Return the (X, Y) coordinate for the center point of the cell that contains the specified text.  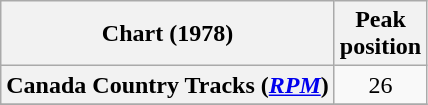
Chart (1978) (168, 34)
26 (380, 85)
Canada Country Tracks (RPM) (168, 85)
Peakposition (380, 34)
